Determine the (x, y) coordinate at the center of the cell enclosing the given text.  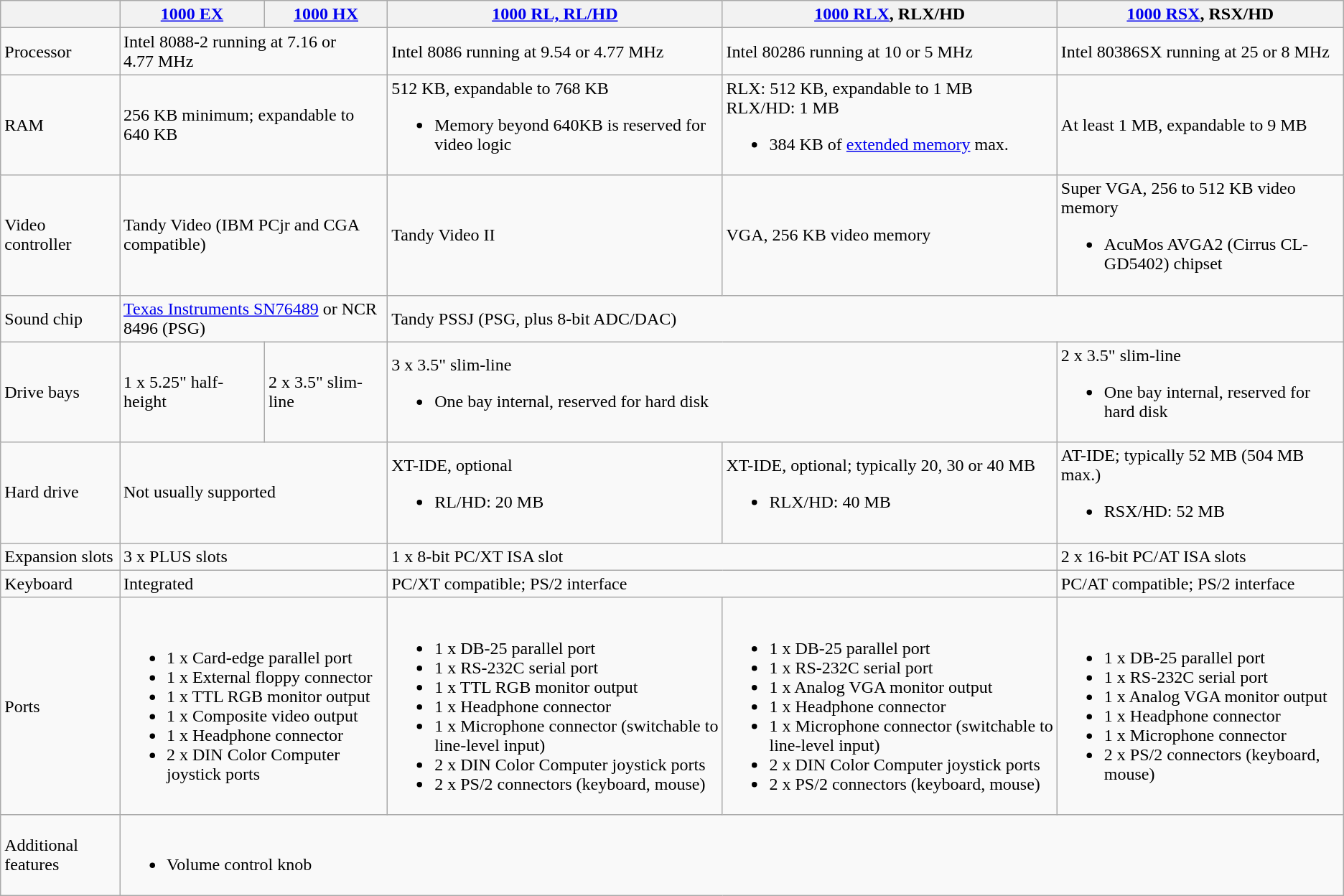
Processor (60, 52)
Tandy Video II (555, 235)
3 x PLUS slots (253, 556)
2 x 3.5" slim-lineOne bay internal, reserved for hard disk (1200, 392)
RAM (60, 125)
Intel 80386SX running at 25 or 8 MHz (1200, 52)
512 KB, expandable to 768 KBMemory beyond 640KB is reserved for video logic (555, 125)
Intel 8088-2 running at 7.16 or 4.77 MHz (253, 52)
1000 RLX, RLX/HD (890, 14)
AT-IDE; typically 52 MB (504 MB max.)RSX/HD: 52 MB (1200, 493)
Video controller (60, 235)
XT-IDE, optional; typically 20, 30 or 40 MBRLX/HD: 40 MB (890, 493)
1 x 8-bit PC/XT ISA slot (722, 556)
XT-IDE, optionalRL/HD: 20 MB (555, 493)
2 x 16-bit PC/AT ISA slots (1200, 556)
2 x 3.5" slim-line (326, 392)
At least 1 MB, expandable to 9 MB (1200, 125)
1000 RSX, RSX/HD (1200, 14)
Additional features (60, 854)
Super VGA, 256 to 512 KB video memoryAcuMos AVGA2 (Cirrus CL-GD5402) chipset (1200, 235)
Keyboard (60, 584)
VGA, 256 KB video memory (890, 235)
1 x 5.25" half-height (192, 392)
Hard drive (60, 493)
Sound chip (60, 319)
256 KB minimum; expandable to 640 KB (253, 125)
1000 HX (326, 14)
PC/AT compatible; PS/2 interface (1200, 584)
RLX: 512 KB, expandable to 1 MBRLX/HD: 1 MB384 KB of extended memory max. (890, 125)
Volume control knob (731, 854)
PC/XT compatible; PS/2 interface (722, 584)
Texas Instruments SN76489 or NCR 8496 (PSG) (253, 319)
Ports (60, 706)
Expansion slots (60, 556)
Drive bays (60, 392)
1000 EX (192, 14)
Not usually supported (253, 493)
1000 RL, RL/HD (555, 14)
Tandy PSSJ (PSG, plus 8-bit ADC/DAC) (866, 319)
Intel 80286 running at 10 or 5 MHz (890, 52)
3 x 3.5" slim-lineOne bay internal, reserved for hard disk (722, 392)
Integrated (253, 584)
Tandy Video (IBM PCjr and CGA compatible) (253, 235)
Intel 8086 running at 9.54 or 4.77 MHz (555, 52)
